Provide the (x, y) coordinate of the cell's center where the given text is located.  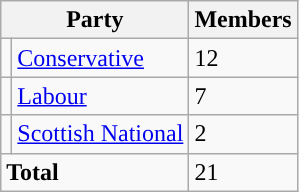
Conservative (100, 58)
21 (243, 172)
Scottish National (100, 134)
Members (243, 20)
Labour (100, 96)
12 (243, 58)
Total (95, 172)
7 (243, 96)
Party (95, 20)
2 (243, 134)
